Return (X, Y) of the center of cell containing provided text 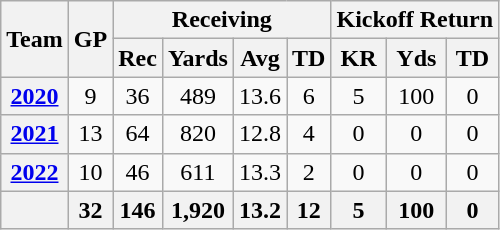
46 (138, 172)
13.3 (260, 172)
Yds (416, 58)
820 (198, 134)
12.8 (260, 134)
13.6 (260, 96)
KR (358, 58)
2022 (35, 172)
2021 (35, 134)
GP (90, 39)
Team (35, 39)
4 (309, 134)
489 (198, 96)
Rec (138, 58)
146 (138, 210)
9 (90, 96)
36 (138, 96)
Receiving (222, 20)
611 (198, 172)
2020 (35, 96)
12 (309, 210)
Avg (260, 58)
Yards (198, 58)
64 (138, 134)
32 (90, 210)
13 (90, 134)
Kickoff Return (415, 20)
10 (90, 172)
13.2 (260, 210)
1,920 (198, 210)
6 (309, 96)
2 (309, 172)
